Detect which cell encompasses the target text, then output its [X, Y] center coordinate. 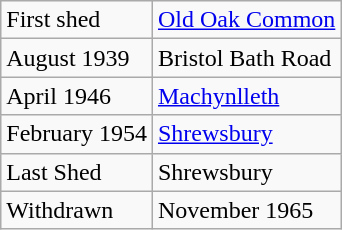
Last Shed [77, 172]
Machynlleth [246, 96]
Bristol Bath Road [246, 58]
February 1954 [77, 134]
April 1946 [77, 96]
August 1939 [77, 58]
November 1965 [246, 210]
Withdrawn [77, 210]
Old Oak Common [246, 20]
First shed [77, 20]
